Output the (X, Y) coordinate of the center of the cell containing the given text.  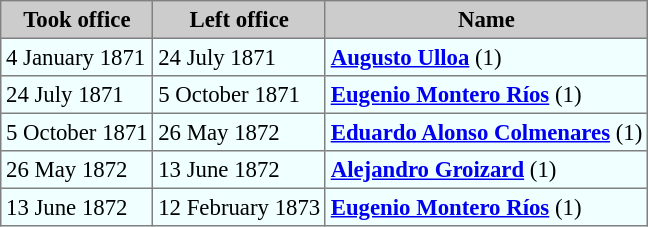
Augusto Ulloa (1) (486, 57)
4 January 1871 (77, 57)
12 February 1873 (239, 207)
Took office (77, 20)
Name (486, 20)
Alejandro Groizard (1) (486, 170)
Left office (239, 20)
Eduardo Alonso Colmenares (1) (486, 132)
